Return the [x, y] coordinate for the center point of the cell that contains the specified text.  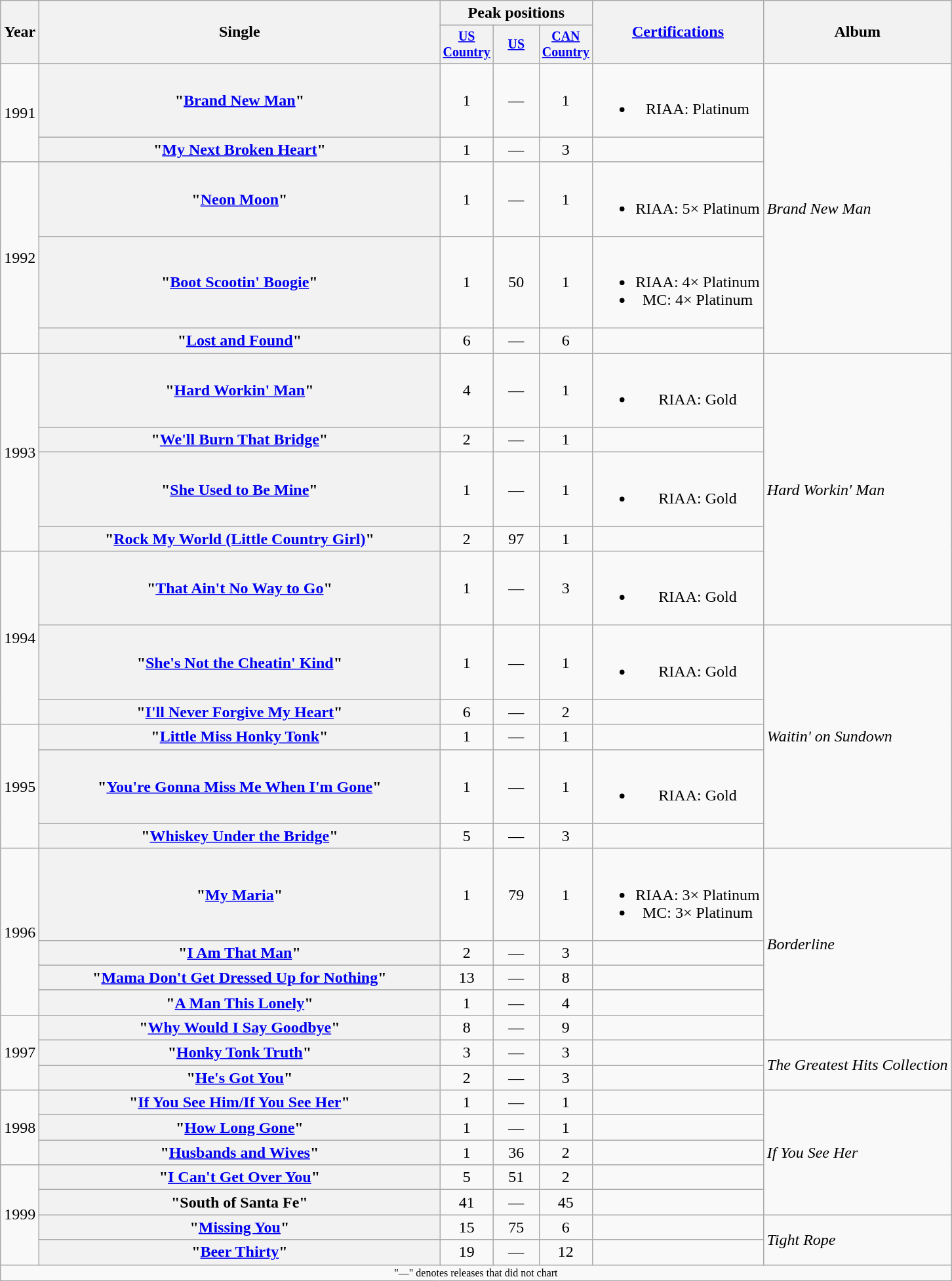
"I Can't Get Over You" [240, 1177]
"Whiskey Under the Bridge" [240, 836]
"That Ain't No Way to Go" [240, 589]
"Lost and Found" [240, 341]
51 [517, 1177]
"If You See Him/If You See Her" [240, 1103]
RIAA: 5× Platinum [678, 199]
12 [566, 1252]
"My Maria" [240, 894]
If You See Her [858, 1153]
Hard Workin' Man [858, 489]
"Brand New Man" [240, 100]
1993 [20, 452]
"I'll Never Forgive My Heart" [240, 712]
Borderline [858, 944]
1991 [20, 113]
US [517, 45]
"—" denotes releases that did not chart [476, 1272]
1997 [20, 1052]
Peak positions [517, 13]
13 [467, 977]
1995 [20, 787]
"Why Would I Say Goodbye" [240, 1027]
19 [467, 1252]
Waitin' on Sundown [858, 737]
The Greatest Hits Collection [858, 1065]
RIAA: Platinum [678, 100]
RIAA: 3× PlatinumMC: 3× Platinum [678, 894]
79 [517, 894]
"Rock My World (Little Country Girl)" [240, 539]
"He's Got You" [240, 1078]
"Neon Moon" [240, 199]
Certifications [678, 32]
"South of Santa Fe" [240, 1202]
"Beer Thirty" [240, 1252]
Album [858, 32]
CAN Country [566, 45]
45 [566, 1202]
"Little Miss Honky Tonk" [240, 737]
1999 [20, 1215]
"Missing You" [240, 1227]
Tight Rope [858, 1240]
"She's Not the Cheatin' Kind" [240, 662]
1996 [20, 932]
36 [517, 1153]
"How Long Gone" [240, 1128]
RIAA: 4× PlatinumMC: 4× Platinum [678, 282]
1998 [20, 1128]
"Boot Scootin' Boogie" [240, 282]
9 [566, 1027]
15 [467, 1227]
"Husbands and Wives" [240, 1153]
"A Man This Lonely" [240, 1002]
Single [240, 32]
"She Used to Be Mine" [240, 489]
50 [517, 282]
"My Next Broken Heart" [240, 149]
"We'll Burn That Bridge" [240, 440]
Brand New Man [858, 208]
75 [517, 1227]
Year [20, 32]
1992 [20, 257]
1994 [20, 638]
"Hard Workin' Man" [240, 391]
97 [517, 539]
41 [467, 1202]
US Country [467, 45]
"You're Gonna Miss Me When I'm Gone" [240, 787]
"I Am That Man" [240, 953]
"Mama Don't Get Dressed Up for Nothing" [240, 977]
"Honky Tonk Truth" [240, 1053]
